Identify which cell holds the provided text, then report its [x, y] central coordinate. 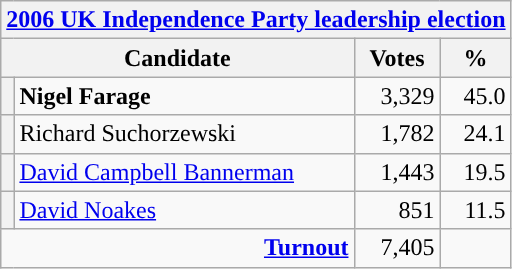
7,405 [397, 248]
2006 UK Independence Party leadership election [256, 20]
David Campbell Bannerman [184, 172]
Turnout [178, 248]
1,443 [397, 172]
3,329 [397, 96]
851 [397, 210]
Candidate [178, 58]
19.5 [476, 172]
Richard Suchorzewski [184, 134]
1,782 [397, 134]
45.0 [476, 96]
% [476, 58]
24.1 [476, 134]
11.5 [476, 210]
Nigel Farage [184, 96]
Votes [397, 58]
David Noakes [184, 210]
